Determine the [x, y] coordinate at the center of the cell enclosing the given text.  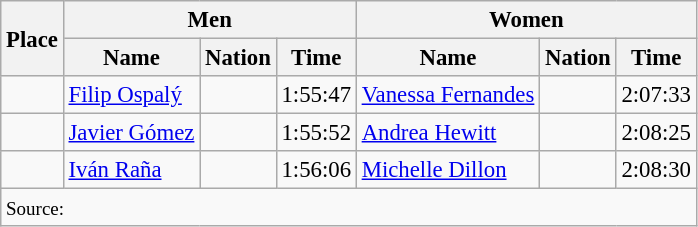
Vanessa Fernandes [448, 95]
2:08:25 [656, 133]
Place [32, 38]
Men [210, 20]
Javier Gómez [131, 133]
Iván Raña [131, 170]
Women [526, 20]
1:55:52 [316, 133]
2:07:33 [656, 95]
Michelle Dillon [448, 170]
Source: [349, 208]
1:55:47 [316, 95]
1:56:06 [316, 170]
Andrea Hewitt [448, 133]
2:08:30 [656, 170]
Filip Ospalý [131, 95]
